Return [x, y] of the center of cell containing provided text 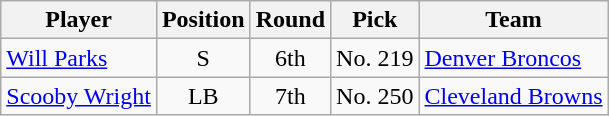
No. 250 [375, 96]
7th [290, 96]
Cleveland Browns [514, 96]
No. 219 [375, 58]
Scooby Wright [79, 96]
Denver Broncos [514, 58]
LB [203, 96]
Round [290, 20]
Team [514, 20]
Will Parks [79, 58]
Position [203, 20]
Player [79, 20]
6th [290, 58]
S [203, 58]
Pick [375, 20]
